Capture the cell that displays the provided text and extract its [X, Y] central coordinate. 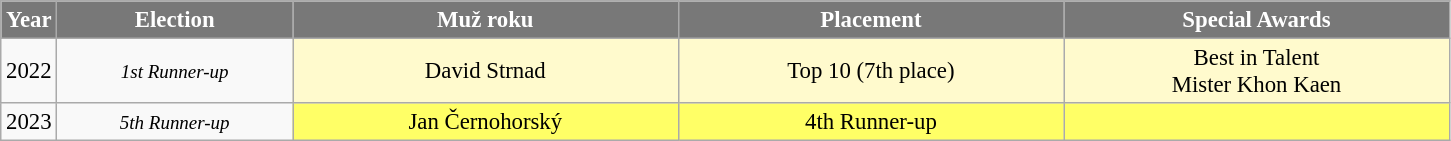
Placement [871, 20]
2023 [29, 122]
Jan Černohorský [485, 122]
1st Runner-up [175, 72]
Special Awards [1257, 20]
5th Runner-up [175, 122]
Muž roku [485, 20]
Top 10 (7th place) [871, 72]
David Strnad [485, 72]
Best in Talent Mister Khon Kaen [1257, 72]
4th Runner-up [871, 122]
2022 [29, 72]
Year [29, 20]
Election [175, 20]
